Find where the given text appears and provide that cell's center as [x, y] coordinate. 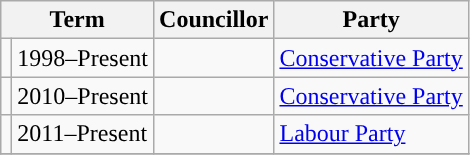
Labour Party [371, 134]
Party [371, 20]
2010–Present [83, 96]
2011–Present [83, 134]
Councillor [214, 20]
Term [78, 20]
1998–Present [83, 58]
